Search for the cell housing the specified text and yield its [x, y] center coordinate. 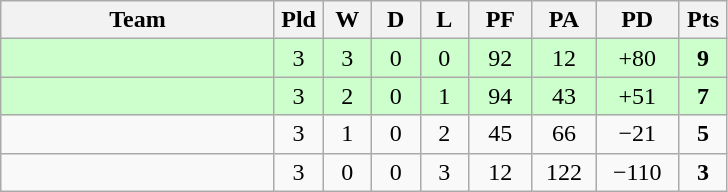
122 [564, 172]
−110 [638, 172]
Team [138, 20]
43 [564, 96]
PF [501, 20]
9 [704, 58]
+51 [638, 96]
45 [501, 134]
PA [564, 20]
L [444, 20]
7 [704, 96]
Pld [298, 20]
−21 [638, 134]
PD [638, 20]
+80 [638, 58]
Pts [704, 20]
W [348, 20]
66 [564, 134]
D [396, 20]
92 [501, 58]
94 [501, 96]
5 [704, 134]
